Return (x, y) of the center of cell containing provided text 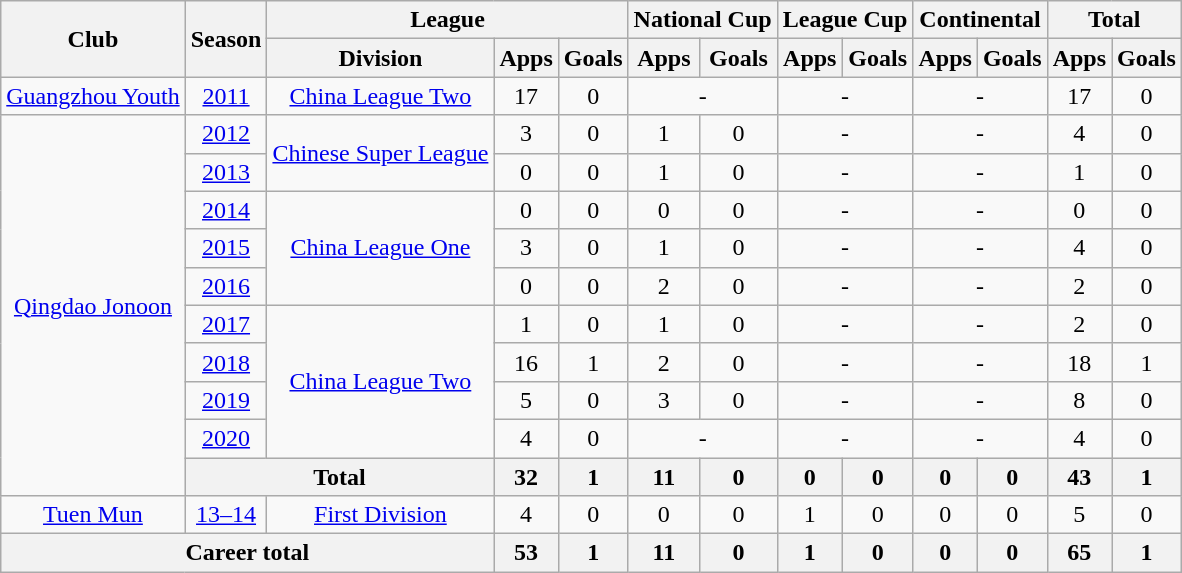
First Division (380, 515)
Qingdao Jonoon (93, 306)
2014 (226, 210)
Guangzhou Youth (93, 96)
53 (526, 553)
43 (1079, 477)
Season (226, 39)
2011 (226, 96)
China League One (380, 248)
65 (1079, 553)
Tuen Mun (93, 515)
Continental (980, 20)
2015 (226, 248)
18 (1079, 362)
League (448, 20)
2019 (226, 400)
2018 (226, 362)
2013 (226, 172)
Club (93, 39)
2012 (226, 134)
League Cup (845, 20)
National Cup (702, 20)
Chinese Super League (380, 153)
Division (380, 58)
16 (526, 362)
8 (1079, 400)
2017 (226, 324)
Career total (248, 553)
13–14 (226, 515)
2016 (226, 286)
32 (526, 477)
2020 (226, 438)
